Capture the cell that displays the provided text and extract its (x, y) central coordinate. 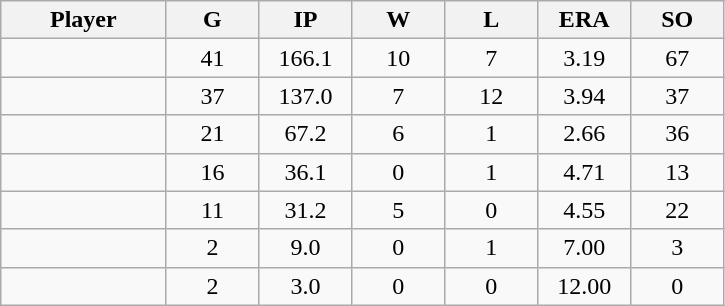
67.2 (306, 134)
W (398, 20)
16 (212, 172)
36.1 (306, 172)
67 (678, 58)
7.00 (584, 248)
137.0 (306, 96)
21 (212, 134)
3.0 (306, 286)
6 (398, 134)
12.00 (584, 286)
IP (306, 20)
5 (398, 210)
4.71 (584, 172)
11 (212, 210)
L (492, 20)
10 (398, 58)
36 (678, 134)
3 (678, 248)
166.1 (306, 58)
9.0 (306, 248)
22 (678, 210)
13 (678, 172)
ERA (584, 20)
12 (492, 96)
41 (212, 58)
4.55 (584, 210)
SO (678, 20)
Player (84, 20)
3.19 (584, 58)
2.66 (584, 134)
3.94 (584, 96)
31.2 (306, 210)
G (212, 20)
